Detect which cell encompasses the target text, then output its (X, Y) center coordinate. 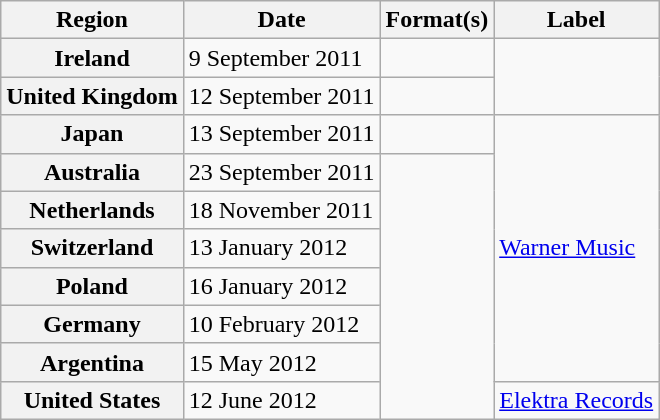
Netherlands (92, 210)
13 January 2012 (282, 248)
Date (282, 20)
15 May 2012 (282, 362)
United Kingdom (92, 96)
9 September 2011 (282, 58)
12 September 2011 (282, 96)
Warner Music (576, 248)
Australia (92, 172)
13 September 2011 (282, 134)
Poland (92, 286)
Ireland (92, 58)
Label (576, 20)
Japan (92, 134)
Region (92, 20)
United States (92, 400)
Argentina (92, 362)
12 June 2012 (282, 400)
Germany (92, 324)
10 February 2012 (282, 324)
23 September 2011 (282, 172)
18 November 2011 (282, 210)
Format(s) (437, 20)
Elektra Records (576, 400)
16 January 2012 (282, 286)
Switzerland (92, 248)
